Capture the cell that displays the provided text and extract its (x, y) central coordinate. 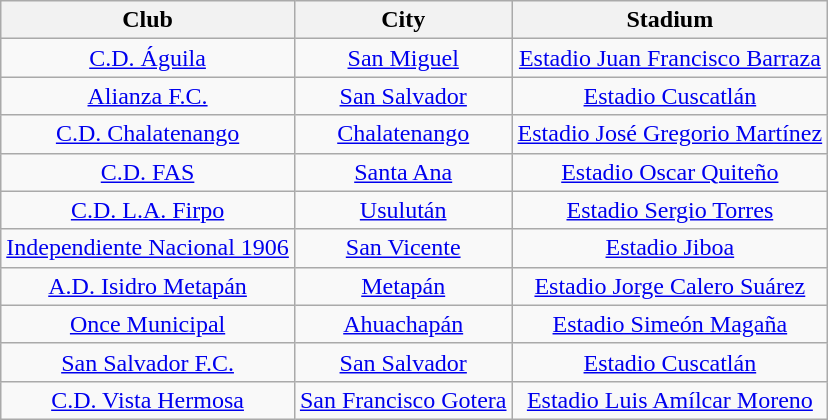
C.D. L.A. Firpo (148, 210)
C.D. Vista Hermosa (148, 400)
C.D. FAS (148, 172)
C.D. Águila (148, 58)
Club (148, 20)
Estadio Jiboa (670, 248)
Metapán (403, 286)
Estadio Oscar Quiteño (670, 172)
Alianza F.C. (148, 96)
Estadio Jorge Calero Suárez (670, 286)
Estadio Luis Amílcar Moreno (670, 400)
A.D. Isidro Metapán (148, 286)
Usulután (403, 210)
C.D. Chalatenango (148, 134)
Estadio Sergio Torres (670, 210)
City (403, 20)
Santa Ana (403, 172)
San Salvador F.C. (148, 362)
Estadio José Gregorio Martínez (670, 134)
San Miguel (403, 58)
San Vicente (403, 248)
Estadio Simeón Magaña (670, 324)
Stadium (670, 20)
Once Municipal (148, 324)
Estadio Juan Francisco Barraza (670, 58)
San Francisco Gotera (403, 400)
Independiente Nacional 1906 (148, 248)
Ahuachapán (403, 324)
Chalatenango (403, 134)
